From the cell containing the given text, extract its center point as [X, Y] coordinate. 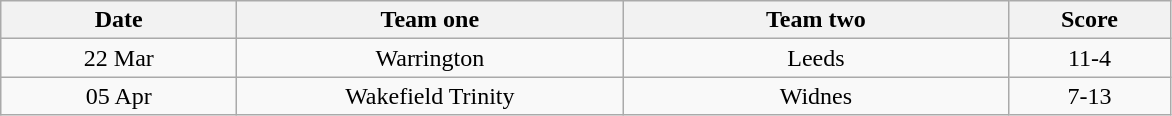
11-4 [1090, 58]
Team one [430, 20]
Team two [816, 20]
Score [1090, 20]
Date [119, 20]
7-13 [1090, 96]
22 Mar [119, 58]
05 Apr [119, 96]
Widnes [816, 96]
Warrington [430, 58]
Wakefield Trinity [430, 96]
Leeds [816, 58]
